Detect which cell encompasses the target text, then output its (X, Y) center coordinate. 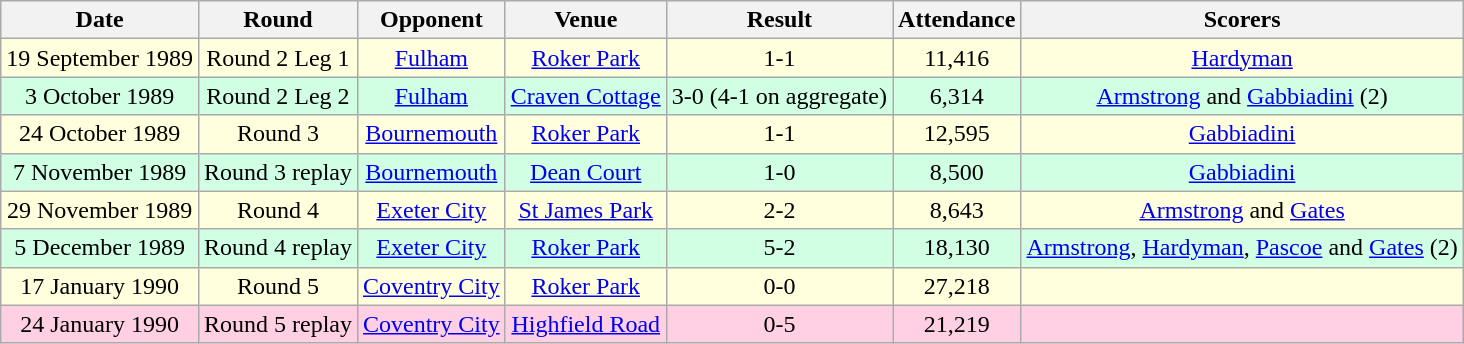
St James Park (586, 210)
6,314 (957, 96)
19 September 1989 (100, 58)
5 December 1989 (100, 248)
18,130 (957, 248)
0-5 (779, 324)
8,500 (957, 172)
Round 5 replay (278, 324)
Round 3 (278, 134)
Round 5 (278, 286)
Dean Court (586, 172)
Round (278, 20)
Opponent (431, 20)
2-2 (779, 210)
Round 4 (278, 210)
29 November 1989 (100, 210)
Round 3 replay (278, 172)
Armstrong and Gabbiadini (2) (1242, 96)
Hardyman (1242, 58)
Round 2 Leg 1 (278, 58)
27,218 (957, 286)
8,643 (957, 210)
24 October 1989 (100, 134)
Round 4 replay (278, 248)
1-0 (779, 172)
Attendance (957, 20)
11,416 (957, 58)
24 January 1990 (100, 324)
12,595 (957, 134)
3-0 (4-1 on aggregate) (779, 96)
Date (100, 20)
5-2 (779, 248)
Result (779, 20)
Craven Cottage (586, 96)
Armstrong, Hardyman, Pascoe and Gates (2) (1242, 248)
Venue (586, 20)
21,219 (957, 324)
Scorers (1242, 20)
Armstrong and Gates (1242, 210)
7 November 1989 (100, 172)
Highfield Road (586, 324)
Round 2 Leg 2 (278, 96)
0-0 (779, 286)
17 January 1990 (100, 286)
3 October 1989 (100, 96)
